Capture the cell that displays the provided text and extract its (x, y) central coordinate. 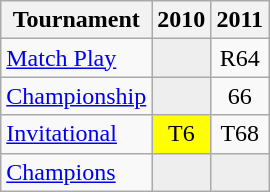
Championship (76, 96)
66 (240, 96)
Match Play (76, 58)
Invitational (76, 134)
2010 (182, 20)
R64 (240, 58)
T6 (182, 134)
2011 (240, 20)
Tournament (76, 20)
T68 (240, 134)
Champions (76, 172)
